Search for the cell housing the specified text and yield its [X, Y] center coordinate. 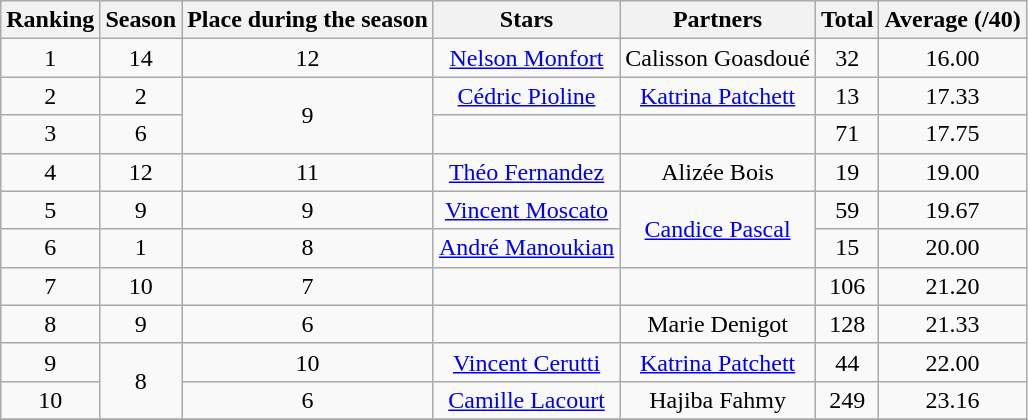
Season [141, 20]
Marie Denigot [718, 324]
Candice Pascal [718, 229]
Stars [526, 20]
Calisson Goasdoué [718, 58]
Average (/40) [952, 20]
Camille Lacourt [526, 400]
Place during the season [308, 20]
Vincent Cerutti [526, 362]
32 [847, 58]
17.75 [952, 134]
23.16 [952, 400]
Partners [718, 20]
3 [50, 134]
4 [50, 172]
15 [847, 248]
André Manoukian [526, 248]
21.20 [952, 286]
22.00 [952, 362]
17.33 [952, 96]
71 [847, 134]
16.00 [952, 58]
13 [847, 96]
249 [847, 400]
Nelson Monfort [526, 58]
Vincent Moscato [526, 210]
14 [141, 58]
19.67 [952, 210]
21.33 [952, 324]
Théo Fernandez [526, 172]
106 [847, 286]
44 [847, 362]
128 [847, 324]
11 [308, 172]
19 [847, 172]
Ranking [50, 20]
20.00 [952, 248]
Alizée Bois [718, 172]
Cédric Pioline [526, 96]
Hajiba Fahmy [718, 400]
19.00 [952, 172]
59 [847, 210]
Total [847, 20]
5 [50, 210]
